Provide the (X, Y) coordinate of the cell's center where the given text is located.  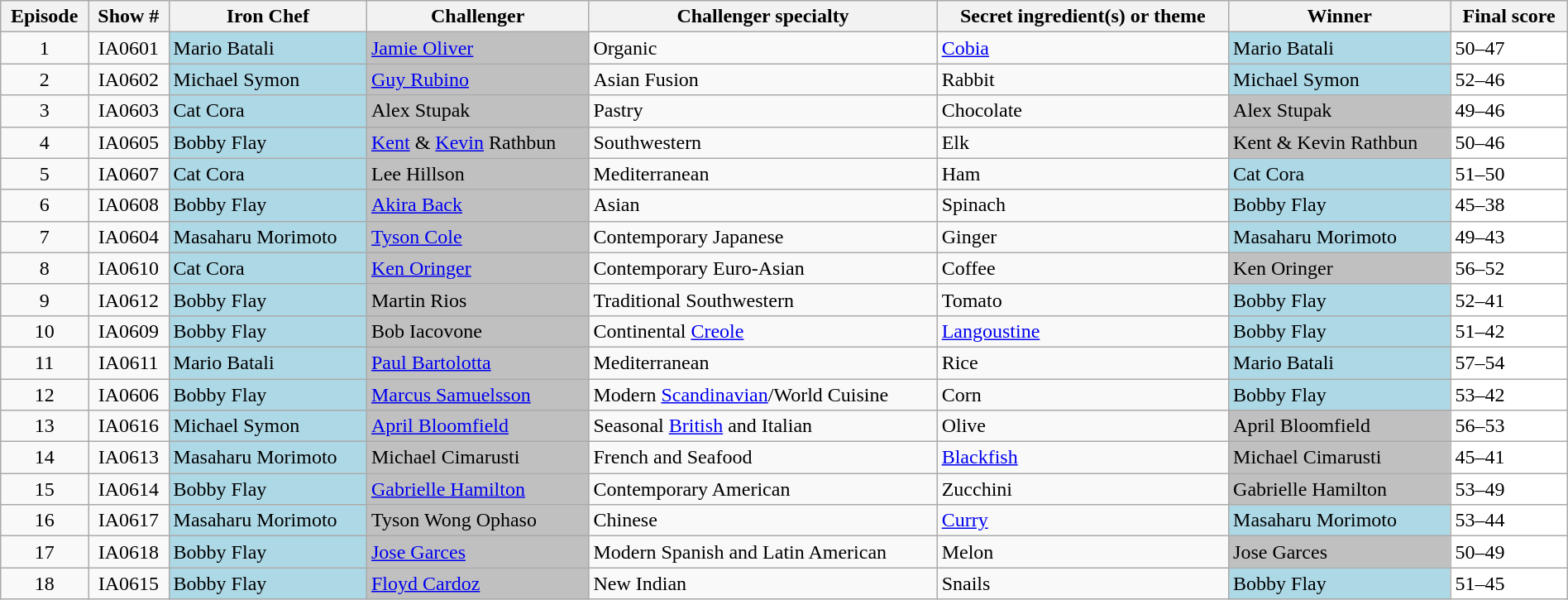
Iron Chef (268, 17)
18 (45, 583)
Episode (45, 17)
4 (45, 142)
Marcus Samuelsson (477, 395)
IA0607 (129, 174)
IA0605 (129, 142)
53–42 (1508, 395)
IA0613 (129, 458)
Rabbit (1083, 79)
Spinach (1083, 205)
Continental Creole (762, 331)
49–43 (1508, 237)
49–46 (1508, 111)
IA0617 (129, 521)
17 (45, 552)
Corn (1083, 395)
IA0609 (129, 331)
53–44 (1508, 521)
Lee Hillson (477, 174)
New Indian (762, 583)
7 (45, 237)
57–54 (1508, 362)
French and Seafood (762, 458)
IA0618 (129, 552)
IA0610 (129, 268)
Rice (1083, 362)
Tyson Cole (477, 237)
Challenger specialty (762, 17)
Olive (1083, 426)
Asian (762, 205)
Contemporary American (762, 489)
Modern Scandinavian/World Cuisine (762, 395)
13 (45, 426)
Melon (1083, 552)
9 (45, 300)
52–41 (1508, 300)
15 (45, 489)
Secret ingredient(s) or theme (1083, 17)
14 (45, 458)
Pastry (762, 111)
51–45 (1508, 583)
Curry (1083, 521)
Final score (1508, 17)
Tyson Wong Ophaso (477, 521)
Asian Fusion (762, 79)
Blackfish (1083, 458)
50–47 (1508, 48)
Zucchini (1083, 489)
Martin Rios (477, 300)
Organic (762, 48)
Ginger (1083, 237)
Paul Bartolotta (477, 362)
6 (45, 205)
Elk (1083, 142)
2 (45, 79)
52–46 (1508, 79)
IA0615 (129, 583)
3 (45, 111)
Ham (1083, 174)
Show # (129, 17)
53–49 (1508, 489)
Winner (1340, 17)
50–46 (1508, 142)
16 (45, 521)
Bob Iacovone (477, 331)
IA0602 (129, 79)
45–41 (1508, 458)
5 (45, 174)
IA0603 (129, 111)
Chinese (762, 521)
Traditional Southwestern (762, 300)
Floyd Cardoz (477, 583)
8 (45, 268)
10 (45, 331)
Guy Rubino (477, 79)
Akira Back (477, 205)
Jamie Oliver (477, 48)
12 (45, 395)
Cobia (1083, 48)
IA0601 (129, 48)
45–38 (1508, 205)
56–52 (1508, 268)
56–53 (1508, 426)
IA0616 (129, 426)
IA0606 (129, 395)
IA0614 (129, 489)
Tomato (1083, 300)
IA0608 (129, 205)
Chocolate (1083, 111)
IA0611 (129, 362)
50–49 (1508, 552)
IA0612 (129, 300)
51–50 (1508, 174)
Challenger (477, 17)
51–42 (1508, 331)
Seasonal British and Italian (762, 426)
Langoustine (1083, 331)
Modern Spanish and Latin American (762, 552)
Contemporary Japanese (762, 237)
Coffee (1083, 268)
Snails (1083, 583)
11 (45, 362)
Southwestern (762, 142)
1 (45, 48)
Contemporary Euro-Asian (762, 268)
IA0604 (129, 237)
